Determine the [x, y] coordinate at the center of the cell enclosing the given text.  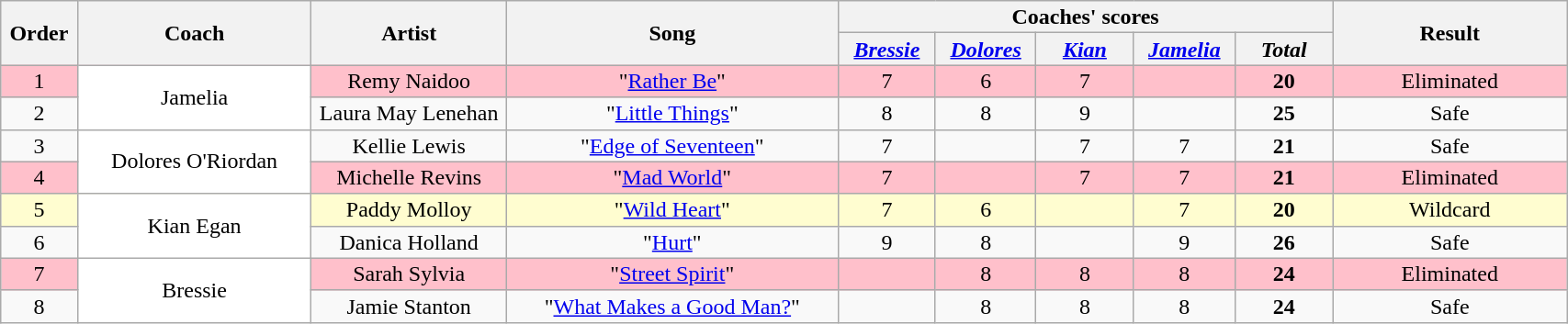
2 [39, 114]
Danica Holland [409, 242]
"Wild Heart" [672, 209]
4 [39, 178]
Artist [409, 33]
26 [1284, 242]
Coach [195, 33]
1 [39, 81]
25 [1284, 114]
Kellie Lewis [409, 145]
"Little Things" [672, 114]
Kian Egan [195, 226]
Kian [1085, 50]
"What Makes a Good Man?" [672, 307]
"Rather Be" [672, 81]
Result [1450, 33]
Laura May Lenehan [409, 114]
"Edge of Seventeen" [672, 145]
Paddy Molloy [409, 209]
Total [1284, 50]
"Mad World" [672, 178]
Dolores O'Riordan [195, 162]
Dolores [985, 50]
"Street Spirit" [672, 274]
Sarah Sylvia [409, 274]
Jamie Stanton [409, 307]
Michelle Revins [409, 178]
5 [39, 209]
Order [39, 33]
Wildcard [1450, 209]
Coaches' scores [1085, 17]
3 [39, 145]
Remy Naidoo [409, 81]
Song [672, 33]
"Hurt" [672, 242]
